From the cell containing the given text, extract its center point as [x, y] coordinate. 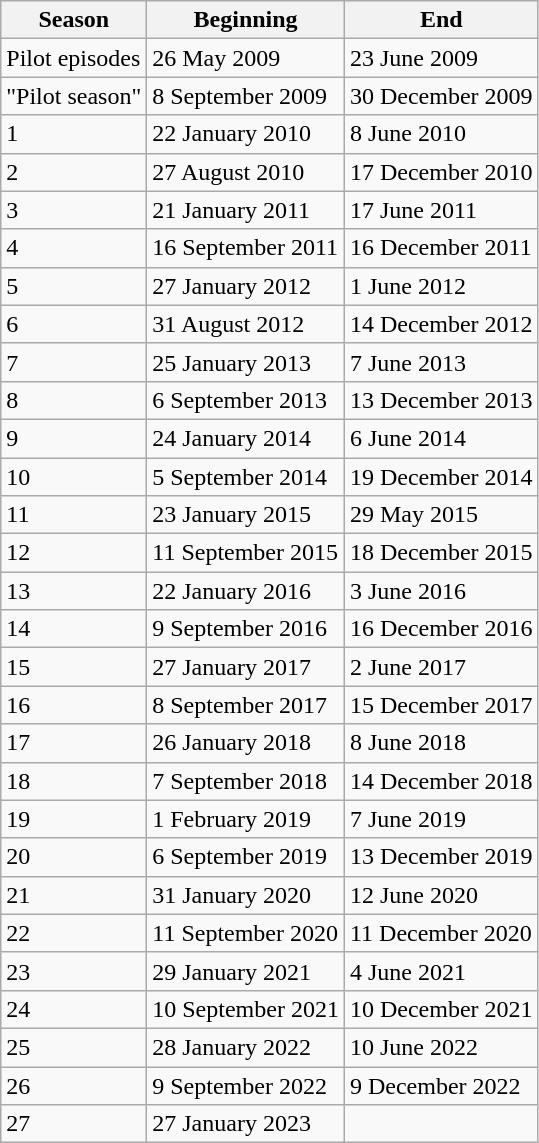
Season [74, 20]
6 June 2014 [441, 438]
12 [74, 553]
9 [74, 438]
19 December 2014 [441, 477]
17 June 2011 [441, 210]
12 June 2020 [441, 895]
10 [74, 477]
27 January 2012 [246, 286]
27 August 2010 [246, 172]
16 December 2016 [441, 629]
9 December 2022 [441, 1085]
26 May 2009 [246, 58]
26 [74, 1085]
23 January 2015 [246, 515]
6 September 2013 [246, 400]
14 December 2012 [441, 324]
11 September 2015 [246, 553]
28 January 2022 [246, 1047]
16 September 2011 [246, 248]
8 September 2009 [246, 96]
25 January 2013 [246, 362]
7 September 2018 [246, 781]
7 [74, 362]
23 [74, 971]
22 January 2016 [246, 591]
1 February 2019 [246, 819]
5 September 2014 [246, 477]
6 [74, 324]
1 June 2012 [441, 286]
2 June 2017 [441, 667]
13 December 2019 [441, 857]
3 [74, 210]
10 September 2021 [246, 1009]
9 September 2016 [246, 629]
4 [74, 248]
15 December 2017 [441, 705]
11 December 2020 [441, 933]
24 [74, 1009]
13 [74, 591]
"Pilot season" [74, 96]
31 August 2012 [246, 324]
2 [74, 172]
3 June 2016 [441, 591]
20 [74, 857]
6 September 2019 [246, 857]
25 [74, 1047]
8 September 2017 [246, 705]
8 [74, 400]
10 June 2022 [441, 1047]
18 December 2015 [441, 553]
19 [74, 819]
10 December 2021 [441, 1009]
17 December 2010 [441, 172]
27 [74, 1124]
8 June 2010 [441, 134]
1 [74, 134]
31 January 2020 [246, 895]
23 June 2009 [441, 58]
24 January 2014 [246, 438]
29 January 2021 [246, 971]
16 [74, 705]
27 January 2017 [246, 667]
Pilot episodes [74, 58]
11 [74, 515]
16 December 2011 [441, 248]
7 June 2013 [441, 362]
5 [74, 286]
Beginning [246, 20]
18 [74, 781]
13 December 2013 [441, 400]
14 [74, 629]
22 [74, 933]
17 [74, 743]
9 September 2022 [246, 1085]
4 June 2021 [441, 971]
27 January 2023 [246, 1124]
7 June 2019 [441, 819]
11 September 2020 [246, 933]
End [441, 20]
21 [74, 895]
21 January 2011 [246, 210]
26 January 2018 [246, 743]
14 December 2018 [441, 781]
22 January 2010 [246, 134]
29 May 2015 [441, 515]
8 June 2018 [441, 743]
15 [74, 667]
30 December 2009 [441, 96]
